For the text-containing cell, return its midpoint in (X, Y) coordinate format. 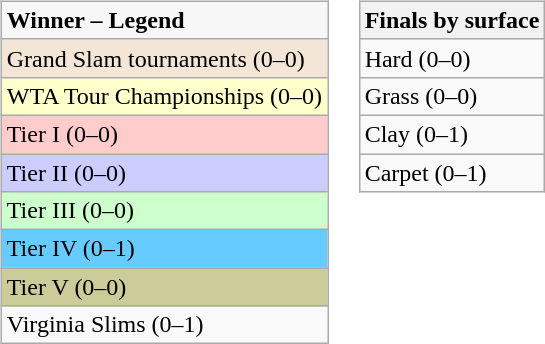
Winner – Legend (164, 20)
Hard (0–0) (452, 58)
Tier III (0–0) (164, 211)
Tier II (0–0) (164, 173)
Finals by surface (452, 20)
Tier V (0–0) (164, 287)
Clay (0–1) (452, 134)
Grand Slam tournaments (0–0) (164, 58)
Virginia Slims (0–1) (164, 325)
Tier IV (0–1) (164, 249)
Carpet (0–1) (452, 173)
WTA Tour Championships (0–0) (164, 96)
Grass (0–0) (452, 96)
Tier I (0–0) (164, 134)
